Determine the [x, y] coordinate at the center of the cell enclosing the given text.  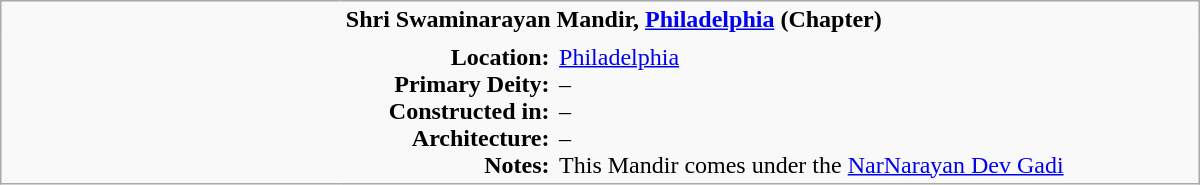
Shri Swaminarayan Mandir, Philadelphia (Chapter) [770, 20]
Philadelphia – – – This Mandir comes under the NarNarayan Dev Gadi [876, 110]
Location:Primary Deity:Constructed in:Architecture:Notes: [448, 110]
